Find where the given text appears and provide that cell's center as [x, y] coordinate. 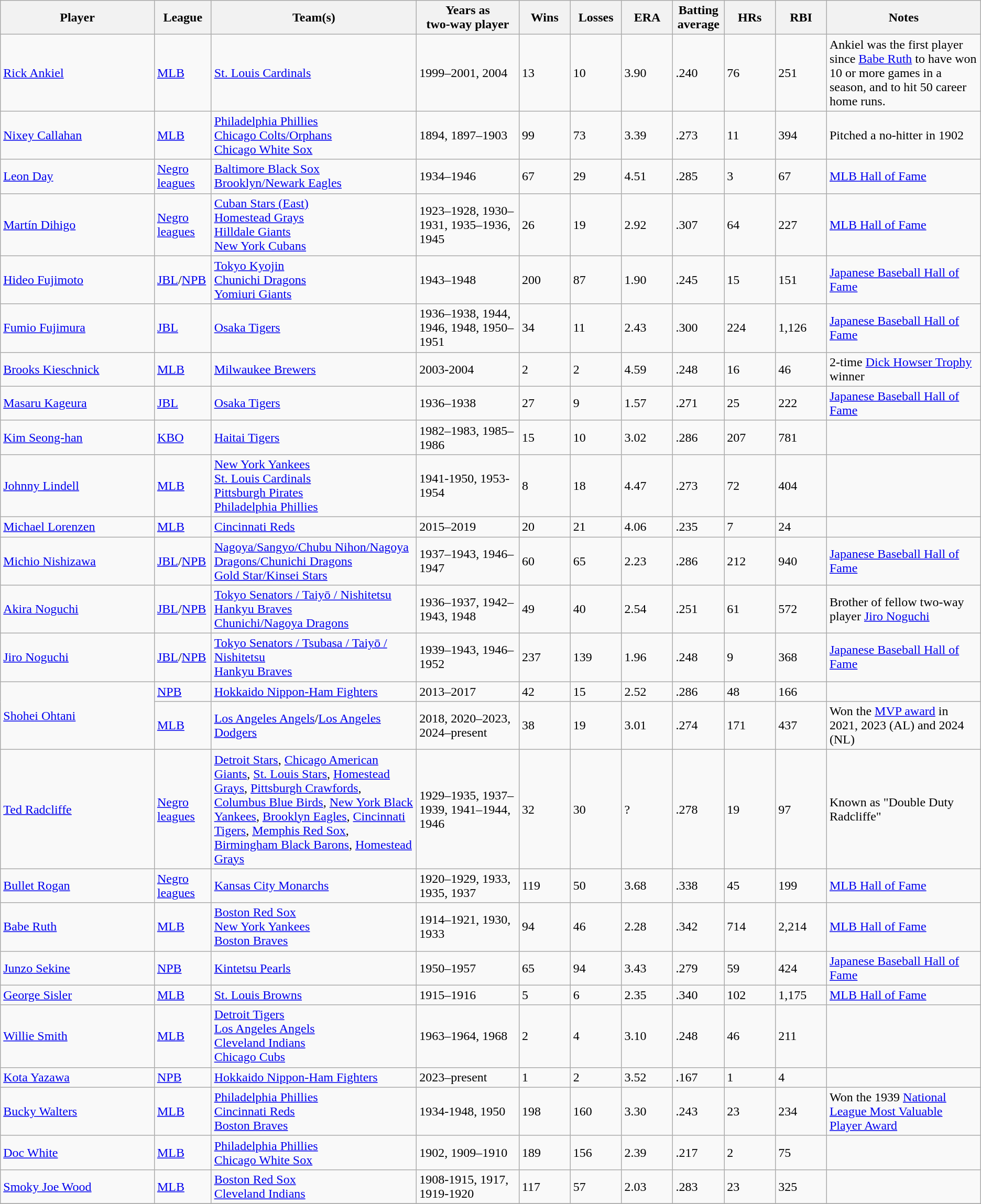
26 [544, 224]
KBO [182, 437]
160 [596, 1111]
18 [596, 485]
2.23 [647, 561]
Detroit TigersLos Angeles AngelsCleveland IndiansChicago Cubs [313, 1036]
New York Yankees St. Louis Cardinals Pittsburgh Pirates Philadelphia Phillies [313, 485]
.245 [699, 280]
251 [801, 73]
237 [544, 658]
2015–2019 [468, 527]
234 [801, 1111]
3.01 [647, 726]
HRs [750, 18]
1.90 [647, 280]
156 [596, 1153]
64 [750, 224]
Masaru Kageura [78, 403]
Pitched a no-hitter in 1902 [903, 135]
Battingaverage [699, 18]
2-time Dick Howser Trophy winner [903, 369]
1915–1916 [468, 995]
Known as "Double Duty Radcliffe" [903, 809]
3.68 [647, 885]
Kota Yazawa [78, 1077]
3.52 [647, 1077]
3.30 [647, 1111]
76 [750, 73]
1923–1928, 1930–1931, 1935–1936, 1945 [468, 224]
Boston Red SoxNew York YankeesBoston Braves [313, 927]
Jiro Noguchi [78, 658]
189 [544, 1153]
.271 [699, 403]
Willie Smith [78, 1036]
87 [596, 280]
Leon Day [78, 176]
.283 [699, 1186]
? [647, 809]
42 [544, 692]
Brother of fellow two-way player Jiro Noguchi [903, 609]
Philadelphia PhilliesCincinnati RedsBoston Braves [313, 1111]
.285 [699, 176]
1920–1929, 1933, 1935, 1937 [468, 885]
St. Louis Cardinals [313, 73]
40 [596, 609]
1943–1948 [468, 280]
139 [596, 658]
1,175 [801, 995]
Haitai Tigers [313, 437]
George Sisler [78, 995]
5 [544, 995]
3.02 [647, 437]
Bullet Rogan [78, 885]
27 [544, 403]
.300 [699, 328]
198 [544, 1111]
3 [750, 176]
29 [596, 176]
St. Louis Browns [313, 995]
34 [544, 328]
2.52 [647, 692]
Won the MVP award in 2021, 2023 (AL) and 2024 (NL) [903, 726]
Shohei Ohtani [78, 716]
1941-1950, 1953-1954 [468, 485]
1963–1964, 1968 [468, 1036]
2.28 [647, 927]
Boston Red SoxCleveland Indians [313, 1186]
3.43 [647, 968]
227 [801, 224]
1934–1946 [468, 176]
97 [801, 809]
2,214 [801, 927]
Baltimore Black SoxBrooklyn/Newark Eagles [313, 176]
222 [801, 403]
61 [750, 609]
4.59 [647, 369]
437 [801, 726]
Los Angeles Angels/Los Angeles Dodgers [313, 726]
.251 [699, 609]
424 [801, 968]
151 [801, 280]
.274 [699, 726]
Philadelphia PhilliesChicago White Sox [313, 1153]
1982–1983, 1985–1986 [468, 437]
1937–1943, 1946–1947 [468, 561]
572 [801, 609]
1.57 [647, 403]
75 [801, 1153]
.167 [699, 1077]
Team(s) [313, 18]
.235 [699, 527]
99 [544, 135]
.307 [699, 224]
325 [801, 1186]
1934-1948, 1950 [468, 1111]
2.03 [647, 1186]
49 [544, 609]
4.51 [647, 176]
2.35 [647, 995]
Nixey Callahan [78, 135]
2018, 2020–2023, 2024–present [468, 726]
38 [544, 726]
24 [801, 527]
32 [544, 809]
25 [750, 403]
Johnny Lindell [78, 485]
Michael Lorenzen [78, 527]
.217 [699, 1153]
Smoky Joe Wood [78, 1186]
Martín Dihigo [78, 224]
2.39 [647, 1153]
3.90 [647, 73]
60 [544, 561]
1894, 1897–1903 [468, 135]
394 [801, 135]
Tokyo Senators / Taiyō / NishitetsuHankyu BravesChunichi/Nagoya Dragons [313, 609]
2013–2017 [468, 692]
2023–present [468, 1077]
League [182, 18]
Michio Nishizawa [78, 561]
2003-2004 [468, 369]
.240 [699, 73]
Losses [596, 18]
224 [750, 328]
8 [544, 485]
102 [750, 995]
Junzo Sekine [78, 968]
Brooks Kieschnick [78, 369]
6 [596, 995]
Years astwo-way player [468, 18]
1936–1938, 1944, 1946, 1948, 1950–1951 [468, 328]
199 [801, 885]
Doc White [78, 1153]
Fumio Fujimura [78, 328]
30 [596, 809]
171 [750, 726]
1999–2001, 2004 [468, 73]
1914–1921, 1930, 1933 [468, 927]
.342 [699, 927]
Ankiel was the first player since Babe Ruth to have won 10 or more games in a season, and to hit 50 career home runs. [903, 73]
1.96 [647, 658]
2.92 [647, 224]
Hideo Fujimoto [78, 280]
1936–1937, 1942–1943, 1948 [468, 609]
117 [544, 1186]
.243 [699, 1111]
48 [750, 692]
404 [801, 485]
166 [801, 692]
4.06 [647, 527]
Kansas City Monarchs [313, 885]
Nagoya/Sangyo/Chubu Nihon/Nagoya Dragons/Chunichi DragonsGold Star/Kinsei Stars [313, 561]
16 [750, 369]
1,126 [801, 328]
.340 [699, 995]
Milwaukee Brewers [313, 369]
Tokyo KyojinChunichi DragonsYomiuri Giants [313, 280]
Won the 1939 National League Most Valuable Player Award [903, 1111]
714 [750, 927]
20 [544, 527]
7 [750, 527]
Cincinnati Reds [313, 527]
Bucky Walters [78, 1111]
211 [801, 1036]
3.39 [647, 135]
.279 [699, 968]
Babe Ruth [78, 927]
1908-1915, 1917, 1919-1920 [468, 1186]
72 [750, 485]
Rick Ankiel [78, 73]
1902, 1909–1910 [468, 1153]
1936–1938 [468, 403]
.338 [699, 885]
13 [544, 73]
Akira Noguchi [78, 609]
2.43 [647, 328]
1939–1943, 1946–1952 [468, 658]
119 [544, 885]
Player [78, 18]
ERA [647, 18]
Cuban Stars (East)Homestead GraysHilldale GiantsNew York Cubans [313, 224]
200 [544, 280]
781 [801, 437]
212 [750, 561]
.278 [699, 809]
Kintetsu Pearls [313, 968]
57 [596, 1186]
45 [750, 885]
368 [801, 658]
Wins [544, 18]
940 [801, 561]
Philadelphia PhilliesChicago Colts/OrphansChicago White Sox [313, 135]
2.54 [647, 609]
1929–1935, 1937–1939, 1941–1944, 1946 [468, 809]
Kim Seong-han [78, 437]
RBI [801, 18]
4.47 [647, 485]
3.10 [647, 1036]
73 [596, 135]
Notes [903, 18]
50 [596, 885]
1950–1957 [468, 968]
21 [596, 527]
59 [750, 968]
Tokyo Senators / Tsubasa / Taiyō / NishitetsuHankyu Braves [313, 658]
207 [750, 437]
Ted Radcliffe [78, 809]
